Pinpoint the cell where the given text exists, returning its (X, Y) midpoint coordinate. 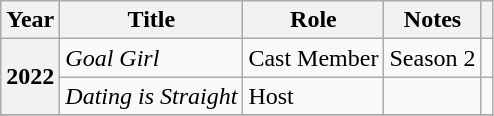
Role (314, 20)
Title (152, 20)
Notes (432, 20)
Season 2 (432, 58)
Goal Girl (152, 58)
Dating is Straight (152, 96)
Year (30, 20)
2022 (30, 77)
Cast Member (314, 58)
Host (314, 96)
